Return (X, Y) of the center of cell containing provided text 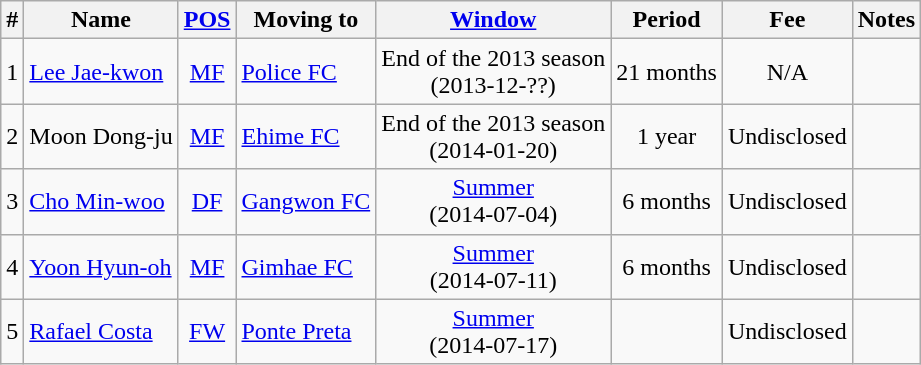
Ponte Preta (306, 332)
Summer(2014-07-11) (494, 266)
Police FC (306, 72)
5 (12, 332)
21 months (667, 72)
N/A (787, 72)
Gangwon FC (306, 202)
Summer(2014-07-17) (494, 332)
Summer(2014-07-04) (494, 202)
Period (667, 20)
4 (12, 266)
1 (12, 72)
Moving to (306, 20)
DF (207, 202)
Lee Jae-kwon (101, 72)
End of the 2013 season(2013-12-??) (494, 72)
Fee (787, 20)
Name (101, 20)
Ehime FC (306, 136)
Gimhae FC (306, 266)
Window (494, 20)
3 (12, 202)
Rafael Costa (101, 332)
Yoon Hyun-oh (101, 266)
Notes (886, 20)
# (12, 20)
Cho Min-woo (101, 202)
Moon Dong-ju (101, 136)
POS (207, 20)
End of the 2013 season(2014-01-20) (494, 136)
FW (207, 332)
1 year (667, 136)
2 (12, 136)
